Locate the cell with the specified text and output its [X, Y] center coordinate. 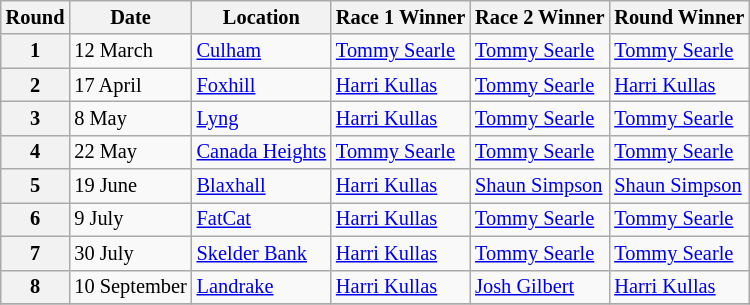
12 March [130, 51]
Location [262, 17]
Round [36, 17]
3 [36, 118]
8 [36, 287]
Date [130, 17]
10 September [130, 287]
Foxhill [262, 85]
Landrake [262, 287]
9 July [130, 219]
Josh Gilbert [540, 287]
Round Winner [679, 17]
17 April [130, 85]
1 [36, 51]
2 [36, 85]
7 [36, 253]
Race 1 Winner [400, 17]
Blaxhall [262, 186]
4 [36, 152]
Culham [262, 51]
19 June [130, 186]
FatCat [262, 219]
22 May [130, 152]
8 May [130, 118]
30 July [130, 253]
Canada Heights [262, 152]
Skelder Bank [262, 253]
5 [36, 186]
Race 2 Winner [540, 17]
6 [36, 219]
Lyng [262, 118]
